Determine the (X, Y) coordinate at the center of the cell enclosing the given text.  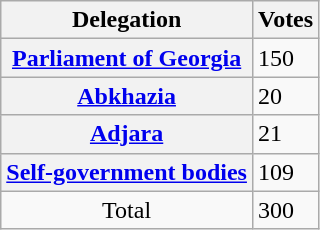
Total (127, 210)
Self-government bodies (127, 172)
150 (285, 58)
21 (285, 134)
300 (285, 210)
Parliament of Georgia (127, 58)
20 (285, 96)
Adjara (127, 134)
Abkhazia (127, 96)
Delegation (127, 20)
109 (285, 172)
Votes (285, 20)
